From the cell containing the given text, extract its center point as (x, y) coordinate. 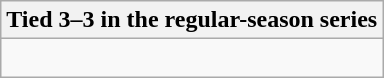
Tied 3–3 in the regular-season series (192, 20)
